Capture the cell that displays the provided text and extract its (X, Y) central coordinate. 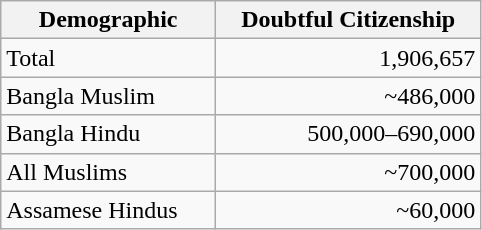
~700,000 (348, 172)
~486,000 (348, 96)
Demographic (108, 20)
Total (108, 58)
Assamese Hindus (108, 210)
Doubtful Citizenship (348, 20)
All Muslims (108, 172)
Bangla Muslim (108, 96)
~60,000 (348, 210)
Bangla Hindu (108, 134)
1,906,657 (348, 58)
500,000–690,000 (348, 134)
